From the cell containing the given text, extract its center point as (x, y) coordinate. 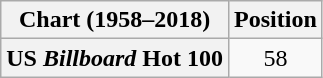
US Billboard Hot 100 (115, 58)
Position (276, 20)
Chart (1958–2018) (115, 20)
58 (276, 58)
